From the cell containing the given text, extract its center point as (x, y) coordinate. 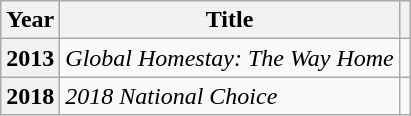
2018 National Choice (230, 96)
Global Homestay: The Way Home (230, 58)
2018 (30, 96)
2013 (30, 58)
Title (230, 20)
Year (30, 20)
